Find where the given text appears and provide that cell's center as [x, y] coordinate. 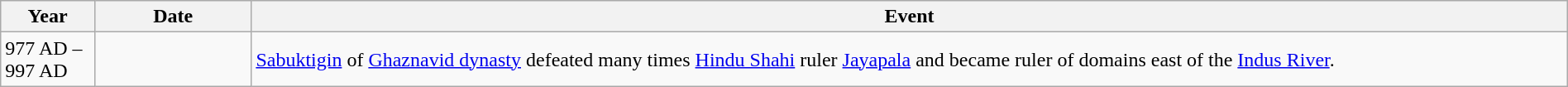
977 AD – 997 AD [48, 60]
Sabuktigin of Ghaznavid dynasty defeated many times Hindu Shahi ruler Jayapala and became ruler of domains east of the Indus River. [910, 60]
Date [172, 17]
Event [910, 17]
Year [48, 17]
